Provide the (X, Y) coordinate of the cell's center where the given text is located.  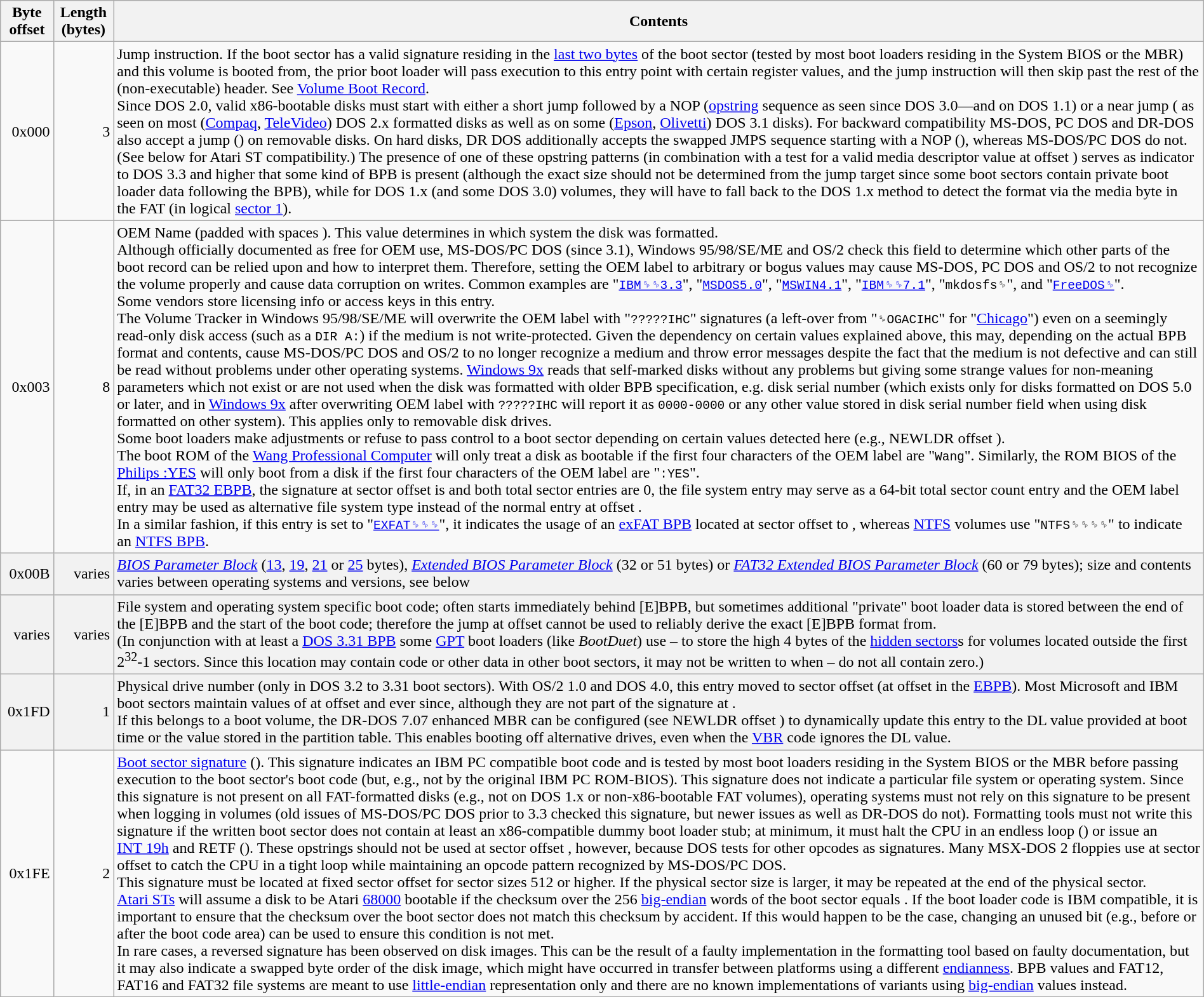
Contents (659, 22)
Length (bytes) (84, 22)
8 (84, 387)
2 (84, 874)
0x1FD (27, 713)
3 (84, 131)
1 (84, 713)
0x1FE (27, 874)
Byte offset (27, 22)
0x003 (27, 387)
0x00B (27, 574)
0x000 (27, 131)
